From the cell containing the given text, extract its center point as [X, Y] coordinate. 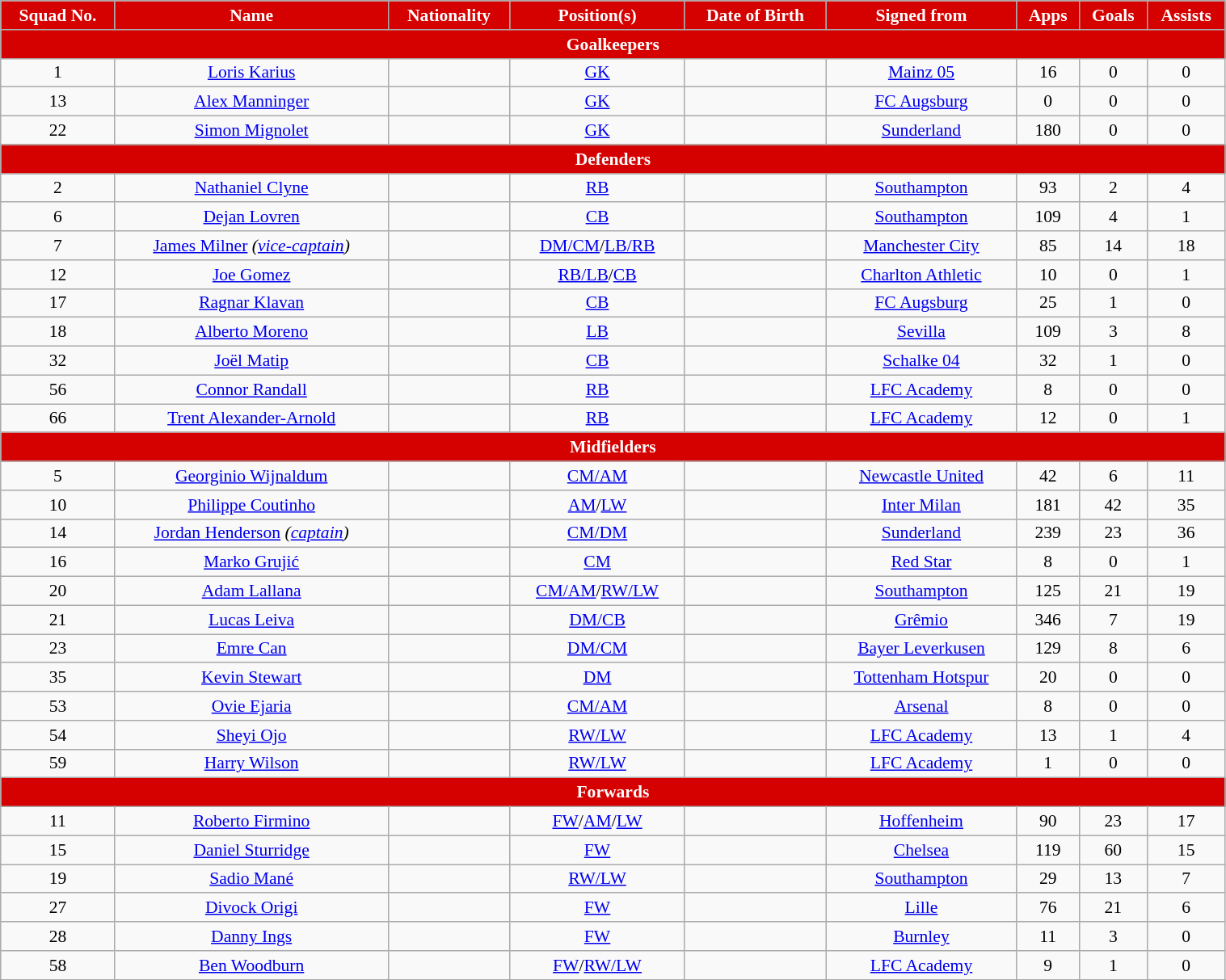
28 [58, 936]
FW/RW/LW [597, 965]
Jordan Henderson (captain) [251, 533]
Arsenal [921, 706]
Kevin Stewart [251, 678]
Daniel Sturridge [251, 850]
239 [1047, 533]
Simon Mignolet [251, 131]
Position(s) [597, 15]
59 [58, 763]
58 [58, 965]
Philippe Coutinho [251, 505]
Sevilla [921, 332]
CM/DM [597, 533]
Joël Matip [251, 361]
56 [58, 389]
DM/CM [597, 649]
Ovie Ejaria [251, 706]
119 [1047, 850]
5 [58, 476]
Schalke 04 [921, 361]
Charlton Athletic [921, 275]
Adam Lallana [251, 591]
Goals [1113, 15]
Alex Manninger [251, 102]
25 [1047, 303]
DM/CM/LB/RB [597, 246]
93 [1047, 188]
Harry Wilson [251, 763]
22 [58, 131]
Loris Karius [251, 73]
180 [1047, 131]
181 [1047, 505]
27 [58, 908]
Forwards [613, 793]
Manchester City [921, 246]
53 [58, 706]
FW/AM/LW [597, 822]
85 [1047, 246]
Newcastle United [921, 476]
Tottenham Hotspur [921, 678]
Alberto Moreno [251, 332]
Name [251, 15]
Red Star [921, 562]
RB/LB/CB [597, 275]
Mainz 05 [921, 73]
Nathaniel Clyne [251, 188]
90 [1047, 822]
DM/CB [597, 620]
CM/AM/RW/LW [597, 591]
Marko Grujić [251, 562]
36 [1186, 533]
Trent Alexander-Arnold [251, 418]
Apps [1047, 15]
Lucas Leiva [251, 620]
Ragnar Klavan [251, 303]
346 [1047, 620]
DM [597, 678]
Joe Gomez [251, 275]
Signed from [921, 15]
Squad No. [58, 15]
LB [597, 332]
Goalkeepers [613, 44]
Sadio Mané [251, 879]
Roberto Firmino [251, 822]
CM [597, 562]
AM/LW [597, 505]
9 [1047, 965]
Chelsea [921, 850]
29 [1047, 879]
Ben Woodburn [251, 965]
Assists [1186, 15]
Inter Milan [921, 505]
Midfielders [613, 448]
Georginio Wijnaldum [251, 476]
Divock Origi [251, 908]
Danny Ings [251, 936]
Bayer Leverkusen [921, 649]
Connor Randall [251, 389]
Emre Can [251, 649]
Date of Birth [755, 15]
Lille [921, 908]
James Milner (vice-captain) [251, 246]
Dejan Lovren [251, 217]
Nationality [449, 15]
76 [1047, 908]
60 [1113, 850]
54 [58, 735]
Burnley [921, 936]
125 [1047, 591]
Hoffenheim [921, 822]
Grêmio [921, 620]
129 [1047, 649]
Sheyi Ojo [251, 735]
66 [58, 418]
Defenders [613, 159]
